Search for the cell housing the specified text and yield its (x, y) center coordinate. 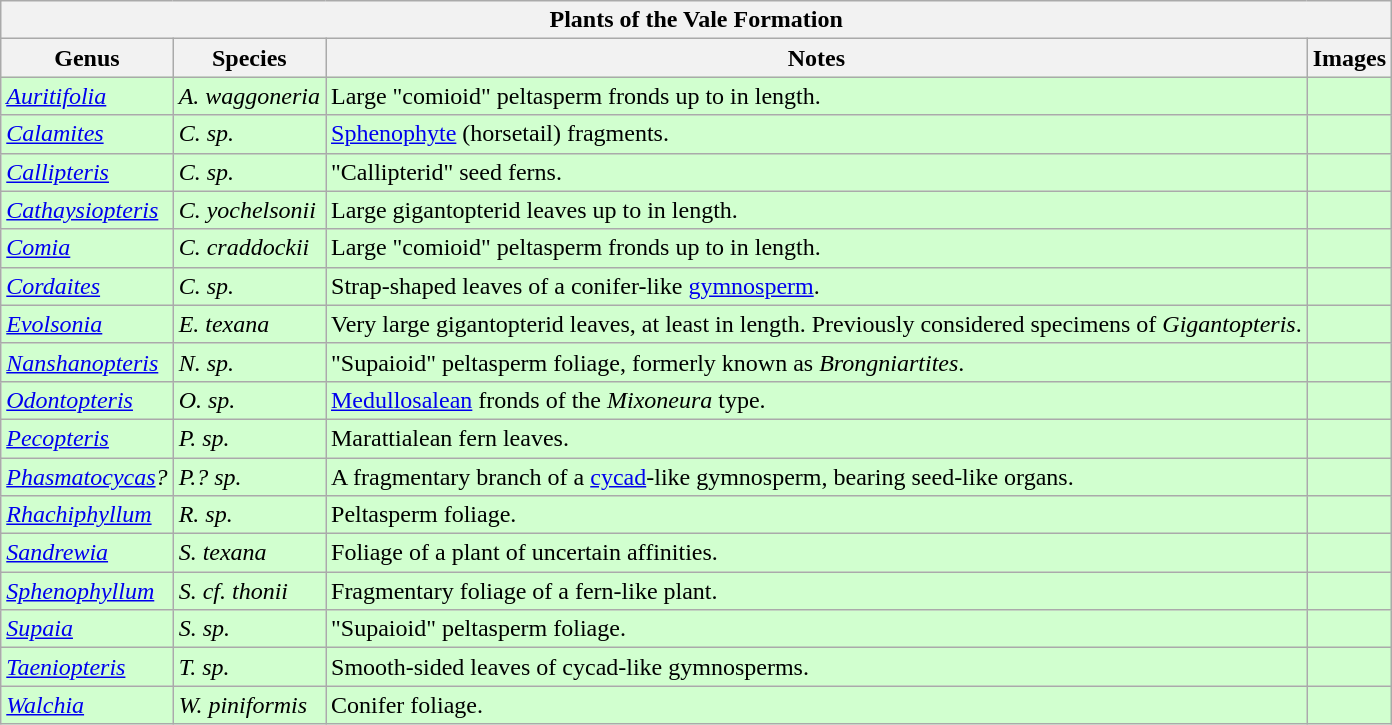
Marattialean fern leaves. (817, 438)
Cathaysiopteris (87, 210)
P.? sp. (249, 477)
Very large gigantopterid leaves, at least in length. Previously considered specimens of Gigantopteris. (817, 324)
Supaia (87, 629)
S. texana (249, 553)
Plants of the Vale Formation (696, 20)
Species (249, 58)
A. waggoneria (249, 96)
Conifer foliage. (817, 705)
W. piniformis (249, 705)
Notes (817, 58)
Peltasperm foliage. (817, 515)
N. sp. (249, 362)
Large gigantopterid leaves up to in length. (817, 210)
Evolsonia (87, 324)
C. yochelsonii (249, 210)
Foliage of a plant of uncertain affinities. (817, 553)
Calamites (87, 134)
Cordaites (87, 286)
Medullosalean fronds of the Mixoneura type. (817, 400)
Strap-shaped leaves of a conifer-like gymnosperm. (817, 286)
T. sp. (249, 667)
Fragmentary foliage of a fern-like plant. (817, 591)
A fragmentary branch of a cycad-like gymnosperm, bearing seed-like organs. (817, 477)
S. cf. thonii (249, 591)
O. sp. (249, 400)
Phasmatocycas? (87, 477)
Auritifolia (87, 96)
E. texana (249, 324)
"Supaioid" peltasperm foliage. (817, 629)
R. sp. (249, 515)
"Supaioid" peltasperm foliage, formerly known as Brongniartites. (817, 362)
Pecopteris (87, 438)
S. sp. (249, 629)
Images (1349, 58)
Sphenophyllum (87, 591)
Genus (87, 58)
Taeniopteris (87, 667)
Rhachiphyllum (87, 515)
Sandrewia (87, 553)
Callipteris (87, 172)
Odontopteris (87, 400)
Comia (87, 248)
Nanshanopteris (87, 362)
C. craddockii (249, 248)
Smooth-sided leaves of cycad-like gymnosperms. (817, 667)
"Callipterid" seed ferns. (817, 172)
Sphenophyte (horsetail) fragments. (817, 134)
P. sp. (249, 438)
Walchia (87, 705)
